Pinpoint the cell where the given text exists, returning its [x, y] midpoint coordinate. 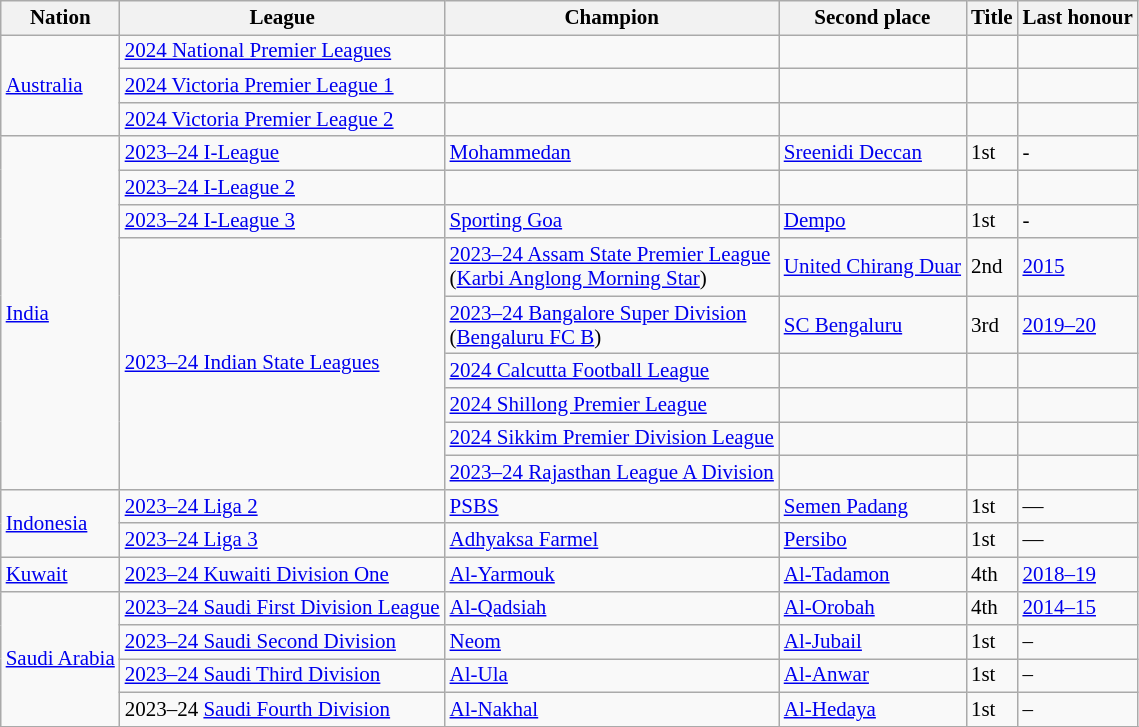
2023–24 Rajasthan League A Division [612, 472]
2023–24 Indian State Leagues [282, 364]
Al-Nakhal [612, 710]
Neom [612, 642]
2024 Victoria Premier League 1 [282, 86]
Al-Ula [612, 676]
United Chirang Duar [872, 267]
2023–24 Saudi First Division League [282, 608]
2023–24 Kuwaiti Division One [282, 574]
SC Bengaluru [872, 325]
Al-Hedaya [872, 710]
2024 Shillong Premier League [612, 405]
3rd [992, 325]
Adhyaksa Farmel [612, 540]
Nation [60, 18]
Last honour [1078, 18]
Indonesia [60, 523]
2015 [1078, 267]
Mohammedan [612, 153]
2024 Sikkim Premier Division League [612, 439]
Al-Jubail [872, 642]
Al-Orobah [872, 608]
India [60, 312]
2023–24 Saudi Third Division [282, 676]
2024 Calcutta Football League [612, 371]
Dempo [872, 221]
Al-Yarmouk [612, 574]
2nd [992, 267]
2014–15 [1078, 608]
Al-Tadamon [872, 574]
Saudi Arabia [60, 659]
League [282, 18]
Semen Padang [872, 506]
2019–20 [1078, 325]
Sporting Goa [612, 221]
2023–24 Saudi Fourth Division [282, 710]
2024 Victoria Premier League 2 [282, 119]
2018–19 [1078, 574]
Champion [612, 18]
Second place [872, 18]
2023–24 I-League 3 [282, 221]
Al-Qadsiah [612, 608]
Kuwait [60, 574]
2023–24 Liga 2 [282, 506]
2023–24 I-League [282, 153]
Title [992, 18]
2023–24 Saudi Second Division [282, 642]
Al-Anwar [872, 676]
2023–24 Assam State Premier League (Karbi Anglong Morning Star) [612, 267]
2023–24 I-League 2 [282, 187]
Sreenidi Deccan [872, 153]
2023–24 Bangalore Super Division (Bengaluru FC B) [612, 325]
Persibo [872, 540]
2024 National Premier Leagues [282, 52]
PSBS [612, 506]
Australia [60, 86]
2023–24 Liga 3 [282, 540]
